Scan for the cell matching the given text and deliver its [X, Y] coordinate at center. 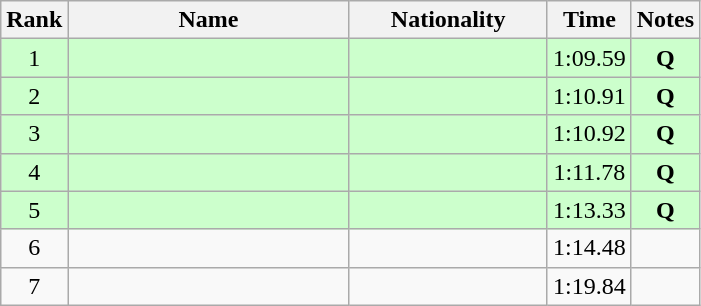
1:19.84 [589, 286]
5 [34, 210]
6 [34, 248]
Nationality [448, 20]
1:13.33 [589, 210]
3 [34, 134]
1:09.59 [589, 58]
1:10.92 [589, 134]
Time [589, 20]
7 [34, 286]
1:11.78 [589, 172]
1:10.91 [589, 96]
1:14.48 [589, 248]
Name [208, 20]
2 [34, 96]
Notes [665, 20]
Rank [34, 20]
4 [34, 172]
1 [34, 58]
